Determine the (X, Y) coordinate at the center of the cell enclosing the given text.  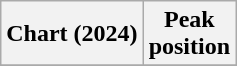
Peakposition (189, 34)
Chart (2024) (72, 34)
